Search for the cell housing the specified text and yield its [X, Y] center coordinate. 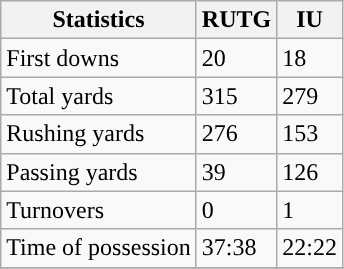
0 [236, 210]
279 [310, 96]
39 [236, 172]
Turnovers [99, 210]
Rushing yards [99, 134]
1 [310, 210]
Total yards [99, 96]
RUTG [236, 20]
Passing yards [99, 172]
Statistics [99, 20]
First downs [99, 58]
18 [310, 58]
20 [236, 58]
IU [310, 20]
153 [310, 134]
22:22 [310, 248]
315 [236, 96]
37:38 [236, 248]
Time of possession [99, 248]
126 [310, 172]
276 [236, 134]
